Provide the [x, y] coordinate of the cell's center where the given text is located.  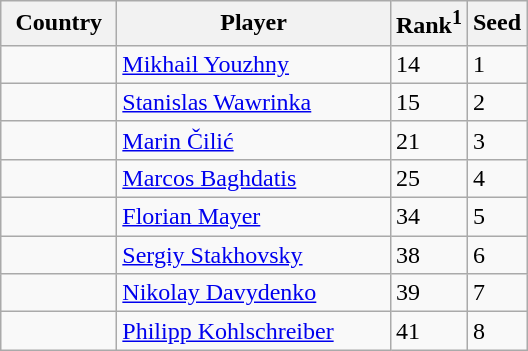
25 [428, 178]
Florian Mayer [254, 217]
Marcos Baghdatis [254, 178]
Sergiy Stakhovsky [254, 255]
15 [428, 102]
21 [428, 140]
2 [496, 102]
Country [59, 24]
38 [428, 255]
14 [428, 64]
Marin Čilić [254, 140]
8 [496, 331]
39 [428, 293]
6 [496, 255]
7 [496, 293]
Rank1 [428, 24]
Nikolay Davydenko [254, 293]
41 [428, 331]
34 [428, 217]
1 [496, 64]
4 [496, 178]
Mikhail Youzhny [254, 64]
5 [496, 217]
Player [254, 24]
Philipp Kohlschreiber [254, 331]
Stanislas Wawrinka [254, 102]
3 [496, 140]
Seed [496, 24]
